Return (x, y) of the center of cell containing provided text 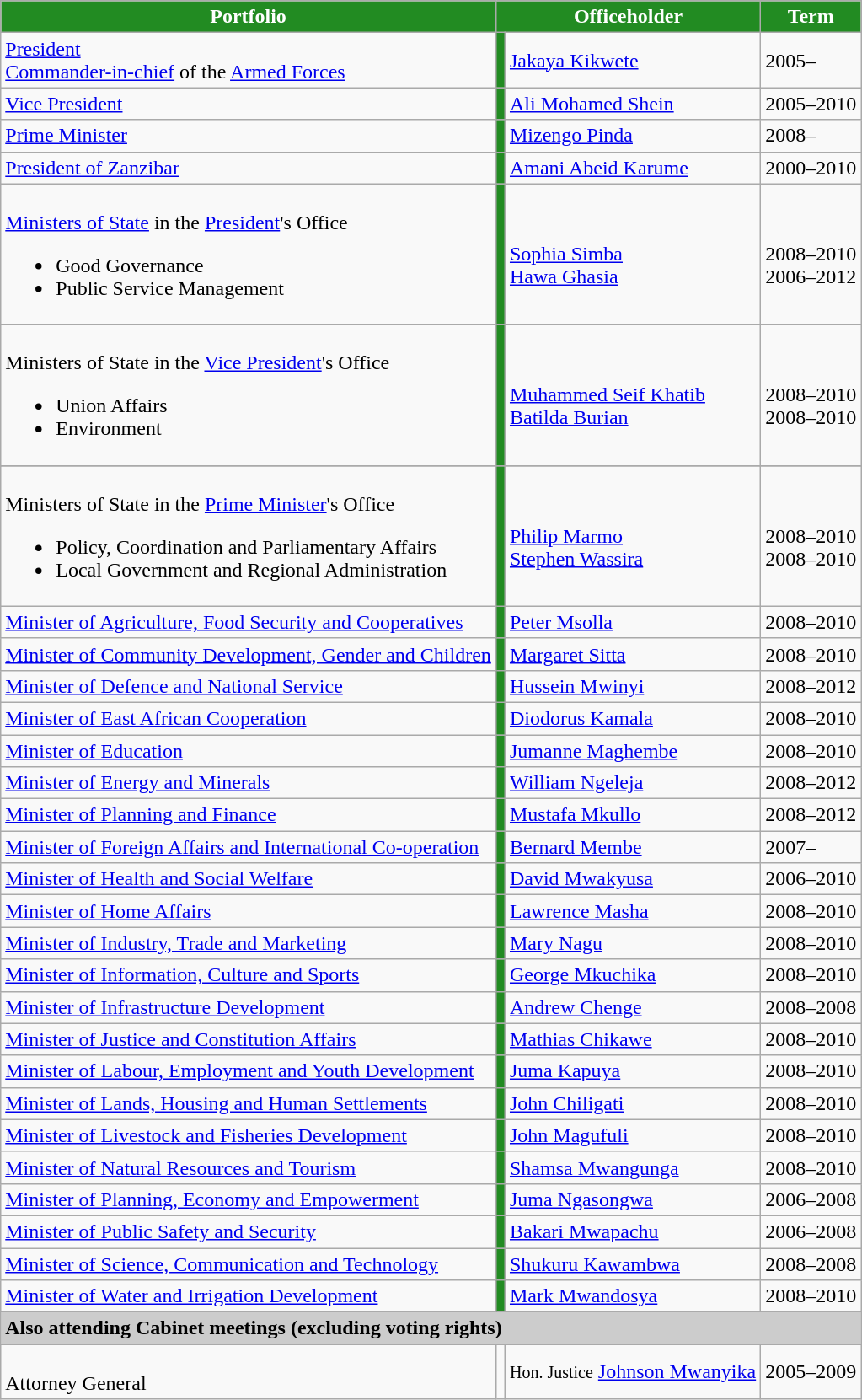
Bernard Membe (632, 847)
Juma Kapuya (632, 1071)
Muhammed Seif Khatib Batilda Burian (632, 394)
Ministers of State in the Vice President's OfficeUnion AffairsEnvironment (249, 394)
Minister of Energy and Minerals (249, 783)
Minister of Industry, Trade and Marketing (249, 943)
Minister of Defence and National Service (249, 686)
2006–2010 (811, 879)
Shukuru Kawambwa (632, 1263)
Minister of Lands, Housing and Human Settlements (249, 1103)
Minister of Infrastructure Development (249, 1007)
Minister of Health and Social Welfare (249, 879)
Officeholder (628, 17)
Mustafa Mkullo (632, 815)
Sophia Simba Hawa Ghasia (632, 255)
Mizengo Pinda (632, 136)
2000–2010 (811, 168)
Mary Nagu (632, 943)
Lawrence Masha (632, 911)
John Chiligati (632, 1103)
Bakari Mwapachu (632, 1231)
PresidentCommander-in-chief of the Armed Forces (249, 61)
Margaret Sitta (632, 654)
Minister of Livestock and Fisheries Development (249, 1135)
Minister of Justice and Constitution Affairs (249, 1039)
Minister of Water and Irrigation Development (249, 1296)
2008–2010 2006–2012 (811, 255)
2005– (811, 61)
Shamsa Mwangunga (632, 1167)
Hussein Mwinyi (632, 686)
Minister of Home Affairs (249, 911)
Minister of East African Cooperation (249, 718)
Minister of Natural Resources and Tourism (249, 1167)
David Mwakyusa (632, 879)
Minister of Labour, Employment and Youth Development (249, 1071)
2005–2010 (811, 104)
Amani Abeid Karume (632, 168)
Minister of Planning and Finance (249, 815)
Jumanne Maghembe (632, 751)
Mathias Chikawe (632, 1039)
Jakaya Kikwete (632, 61)
Attorney General (249, 1372)
Andrew Chenge (632, 1007)
Ministers of State in the Prime Minister's OfficePolicy, Coordination and Parliamentary AffairsLocal Government and Regional Administration (249, 536)
Minister of Planning, Economy and Empowerment (249, 1199)
Also attending Cabinet meetings (excluding voting rights) (431, 1328)
Ali Mohamed Shein (632, 104)
George Mkuchika (632, 975)
Term (811, 17)
President of Zanzibar (249, 168)
William Ngeleja (632, 783)
Minister of Public Safety and Security (249, 1231)
John Magufuli (632, 1135)
Minister of Community Development, Gender and Children (249, 654)
2007– (811, 847)
Ministers of State in the President's OfficeGood GovernancePublic Service Management (249, 255)
Portfolio (249, 17)
Peter Msolla (632, 622)
Minister of Foreign Affairs and International Co-operation (249, 847)
Prime Minister (249, 136)
Minister of Science, Communication and Technology (249, 1263)
Minister of Education (249, 751)
Vice President (249, 104)
Minister of Agriculture, Food Security and Cooperatives (249, 622)
Diodorus Kamala (632, 718)
Minister of Information, Culture and Sports (249, 975)
Mark Mwandosya (632, 1296)
2008– (811, 136)
Philip Marmo Stephen Wassira (632, 536)
Juma Ngasongwa (632, 1199)
2005–2009 (811, 1372)
Hon. Justice Johnson Mwanyika (632, 1372)
